Return [x, y] of the center of cell containing provided text 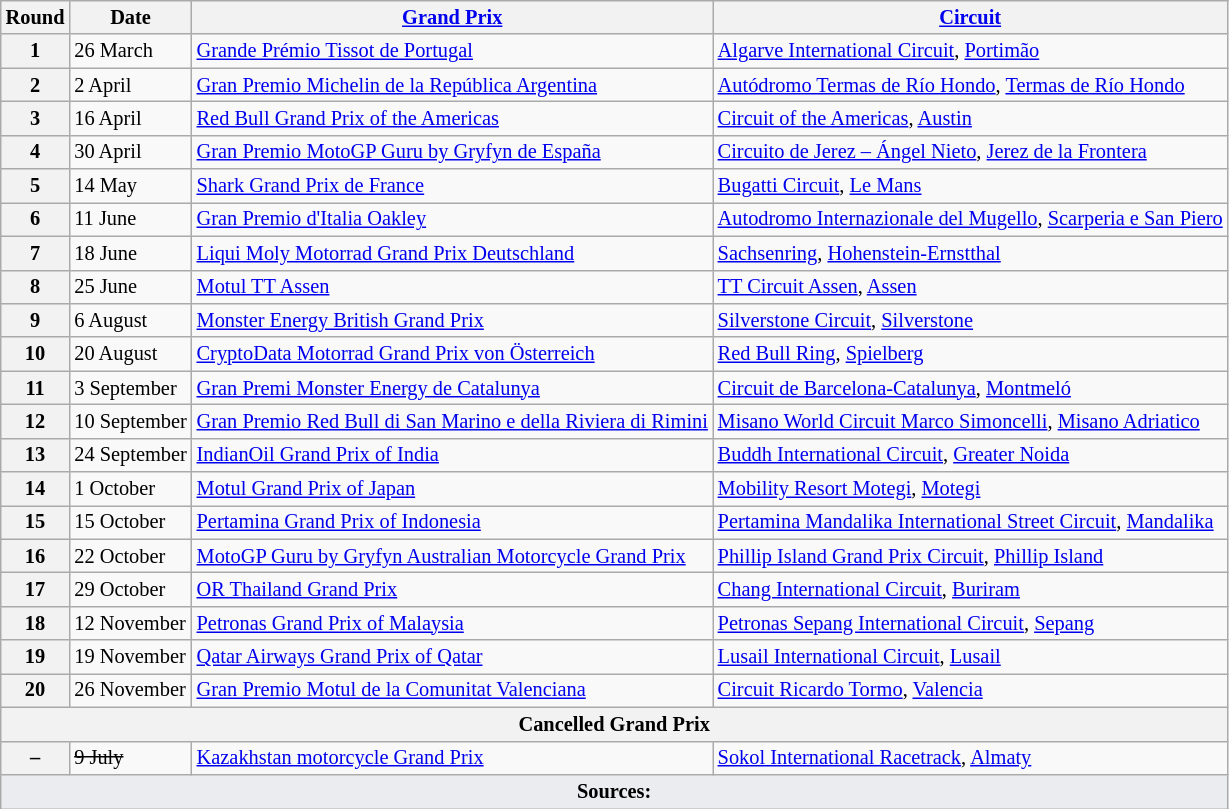
Phillip Island Grand Prix Circuit, Phillip Island [970, 556]
Gran Premio Red Bull di San Marino e della Riviera di Rimini [452, 421]
14 May [130, 186]
19 November [130, 657]
OR Thailand Grand Prix [452, 589]
18 [36, 623]
20 [36, 690]
Monster Energy British Grand Prix [452, 320]
25 June [130, 287]
13 [36, 455]
29 October [130, 589]
TT Circuit Assen, Assen [970, 287]
10 September [130, 421]
Grand Prix [452, 17]
10 [36, 354]
16 [36, 556]
6 August [130, 320]
Circuit [970, 17]
Autodromo Internazionale del Mugello, Scarperia e San Piero [970, 219]
Date [130, 17]
1 [36, 51]
Round [36, 17]
7 [36, 253]
Sokol International Racetrack, Almaty [970, 758]
Liqui Moly Motorrad Grand Prix Deutschland [452, 253]
11 June [130, 219]
11 [36, 388]
Grande Prémio Tissot de Portugal [452, 51]
Pertamina Mandalika International Street Circuit, Mandalika [970, 522]
26 March [130, 51]
Misano World Circuit Marco Simoncelli, Misano Adriatico [970, 421]
3 [36, 118]
12 [36, 421]
Circuito de Jerez – Ángel Nieto, Jerez de la Frontera [970, 152]
12 November [130, 623]
Circuit Ricardo Tormo, Valencia [970, 690]
Chang International Circuit, Buriram [970, 589]
Circuit of the Americas, Austin [970, 118]
Motul Grand Prix of Japan [452, 489]
4 [36, 152]
9 July [130, 758]
24 September [130, 455]
22 October [130, 556]
15 October [130, 522]
Shark Grand Prix de France [452, 186]
Sachsenring, Hohenstein-Ernstthal [970, 253]
Red Bull Grand Prix of the Americas [452, 118]
MotoGP Guru by Gryfyn Australian Motorcycle Grand Prix [452, 556]
2 [36, 85]
Buddh International Circuit, Greater Noida [970, 455]
19 [36, 657]
Autódromo Termas de Río Hondo, Termas de Río Hondo [970, 85]
Gran Premio d'Italia Oakley [452, 219]
5 [36, 186]
Motul TT Assen [452, 287]
Petronas Sepang International Circuit, Sepang [970, 623]
14 [36, 489]
20 August [130, 354]
Gran Premi Monster Energy de Catalunya [452, 388]
Gran Premio MotoGP Guru by Gryfyn de España [452, 152]
Cancelled Grand Prix [614, 724]
IndianOil Grand Prix of India [452, 455]
Silverstone Circuit, Silverstone [970, 320]
Red Bull Ring, Spielberg [970, 354]
Kazakhstan motorcycle Grand Prix [452, 758]
Lusail International Circuit, Lusail [970, 657]
Sources: [614, 791]
6 [36, 219]
Pertamina Grand Prix of Indonesia [452, 522]
Bugatti Circuit, Le Mans [970, 186]
15 [36, 522]
Petronas Grand Prix of Malaysia [452, 623]
9 [36, 320]
Qatar Airways Grand Prix of Qatar [452, 657]
2 April [130, 85]
Gran Premio Motul de la Comunitat Valenciana [452, 690]
Algarve International Circuit, Portimão [970, 51]
18 June [130, 253]
Circuit de Barcelona-Catalunya, Montmeló [970, 388]
Gran Premio Michelin de la República Argentina [452, 85]
17 [36, 589]
16 April [130, 118]
CryptoData Motorrad Grand Prix von Österreich [452, 354]
– [36, 758]
26 November [130, 690]
Mobility Resort Motegi, Motegi [970, 489]
8 [36, 287]
1 October [130, 489]
3 September [130, 388]
30 April [130, 152]
